Capture the cell that displays the provided text and extract its (x, y) central coordinate. 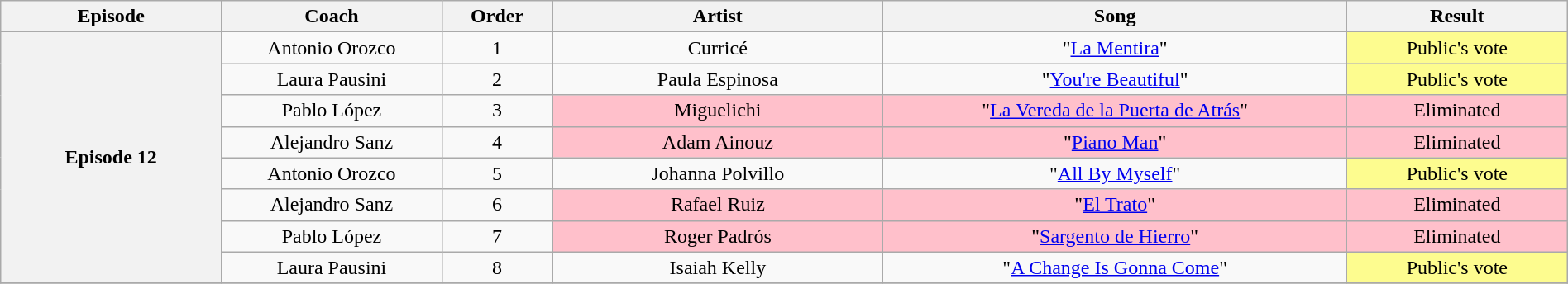
"You're Beautiful" (1115, 79)
"El Trato" (1115, 205)
2 (496, 79)
Paula Espinosa (718, 79)
4 (496, 142)
3 (496, 111)
Song (1115, 17)
"A Change Is Gonna Come" (1115, 267)
"All By Myself" (1115, 173)
1 (496, 48)
"La Vereda de la Puerta de Atrás" (1115, 111)
7 (496, 236)
Episode 12 (111, 158)
8 (496, 267)
"Sargento de Hierro" (1115, 236)
Episode (111, 17)
Roger Padrós (718, 236)
Miguelichi (718, 111)
Adam Ainouz (718, 142)
"Piano Man" (1115, 142)
Curricé (718, 48)
Artist (718, 17)
5 (496, 173)
Rafael Ruiz (718, 205)
"La Mentira" (1115, 48)
Order (496, 17)
Coach (332, 17)
6 (496, 205)
Johanna Polvillo (718, 173)
Result (1457, 17)
Isaiah Kelly (718, 267)
